Search for the cell housing the specified text and yield its [X, Y] center coordinate. 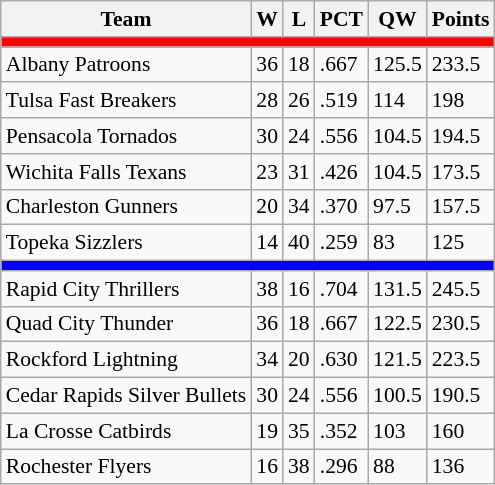
88 [398, 467]
190.5 [461, 396]
157.5 [461, 207]
233.5 [461, 65]
114 [398, 101]
26 [299, 101]
31 [299, 172]
125.5 [398, 65]
.704 [342, 289]
223.5 [461, 360]
W [267, 19]
L [299, 19]
83 [398, 243]
122.5 [398, 324]
Rockford Lightning [126, 360]
.259 [342, 243]
.426 [342, 172]
100.5 [398, 396]
Tulsa Fast Breakers [126, 101]
19 [267, 431]
.630 [342, 360]
40 [299, 243]
97.5 [398, 207]
Albany Patroons [126, 65]
Topeka Sizzlers [126, 243]
35 [299, 431]
245.5 [461, 289]
121.5 [398, 360]
194.5 [461, 136]
28 [267, 101]
Wichita Falls Texans [126, 172]
Quad City Thunder [126, 324]
160 [461, 431]
136 [461, 467]
Rapid City Thrillers [126, 289]
230.5 [461, 324]
131.5 [398, 289]
.296 [342, 467]
198 [461, 101]
.370 [342, 207]
Cedar Rapids Silver Bullets [126, 396]
Points [461, 19]
Rochester Flyers [126, 467]
103 [398, 431]
23 [267, 172]
QW [398, 19]
La Crosse Catbirds [126, 431]
Charleston Gunners [126, 207]
125 [461, 243]
.519 [342, 101]
173.5 [461, 172]
Team [126, 19]
14 [267, 243]
Pensacola Tornados [126, 136]
PCT [342, 19]
.352 [342, 431]
